Search for the cell housing the specified text and yield its [X, Y] center coordinate. 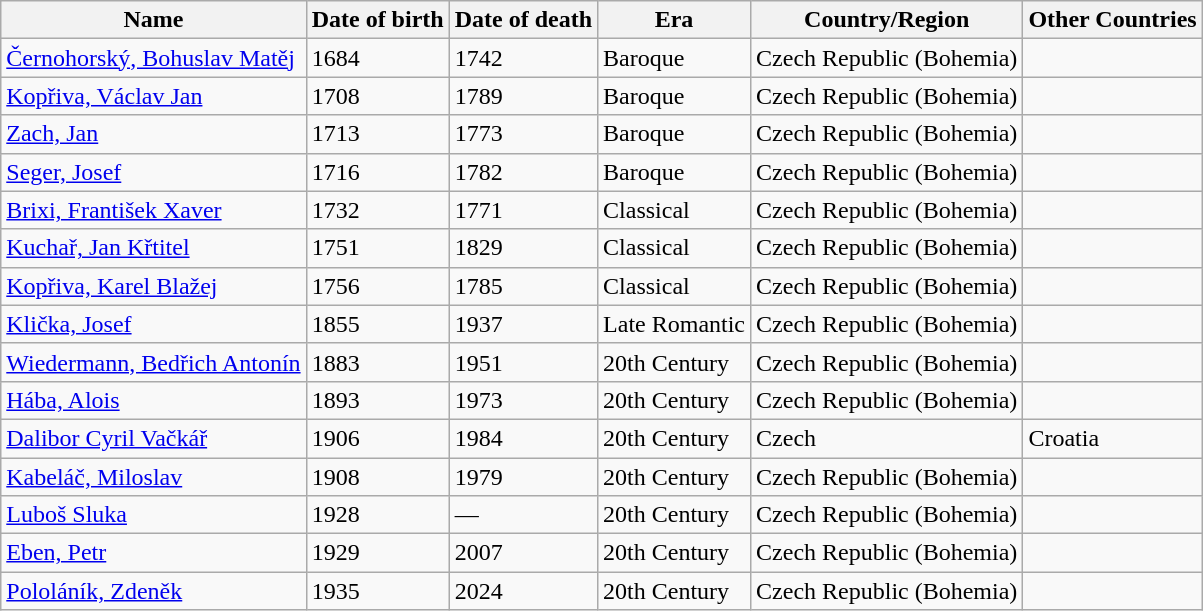
1785 [523, 286]
Czech [887, 438]
1929 [378, 553]
Kabeláč, Miloslav [154, 477]
1732 [378, 210]
Eben, Petr [154, 553]
1716 [378, 172]
1829 [523, 248]
2007 [523, 553]
1973 [523, 400]
1979 [523, 477]
Date of birth [378, 20]
Hába, Alois [154, 400]
Kopřiva, Karel Blažej [154, 286]
1935 [378, 591]
Zach, Jan [154, 134]
Name [154, 20]
1708 [378, 96]
Date of death [523, 20]
1855 [378, 324]
Croatia [1112, 438]
1751 [378, 248]
1773 [523, 134]
1789 [523, 96]
1771 [523, 210]
Wiedermann, Bedřich Antonín [154, 362]
1684 [378, 58]
Other Countries [1112, 20]
Pololáník, Zdeněk [154, 591]
Kopřiva, Václav Jan [154, 96]
1951 [523, 362]
Luboš Sluka [154, 515]
Klička, Josef [154, 324]
1782 [523, 172]
Dalibor Cyril Vačkář [154, 438]
1906 [378, 438]
Kuchař, Jan Křtitel [154, 248]
— [523, 515]
1756 [378, 286]
1928 [378, 515]
1908 [378, 477]
1742 [523, 58]
Country/Region [887, 20]
1883 [378, 362]
Late Romantic [674, 324]
2024 [523, 591]
1893 [378, 400]
Černohorský, Bohuslav Matěj [154, 58]
1937 [523, 324]
Brixi, František Xaver [154, 210]
1713 [378, 134]
Seger, Josef [154, 172]
1984 [523, 438]
Era [674, 20]
